Capture the cell that displays the provided text and extract its [X, Y] central coordinate. 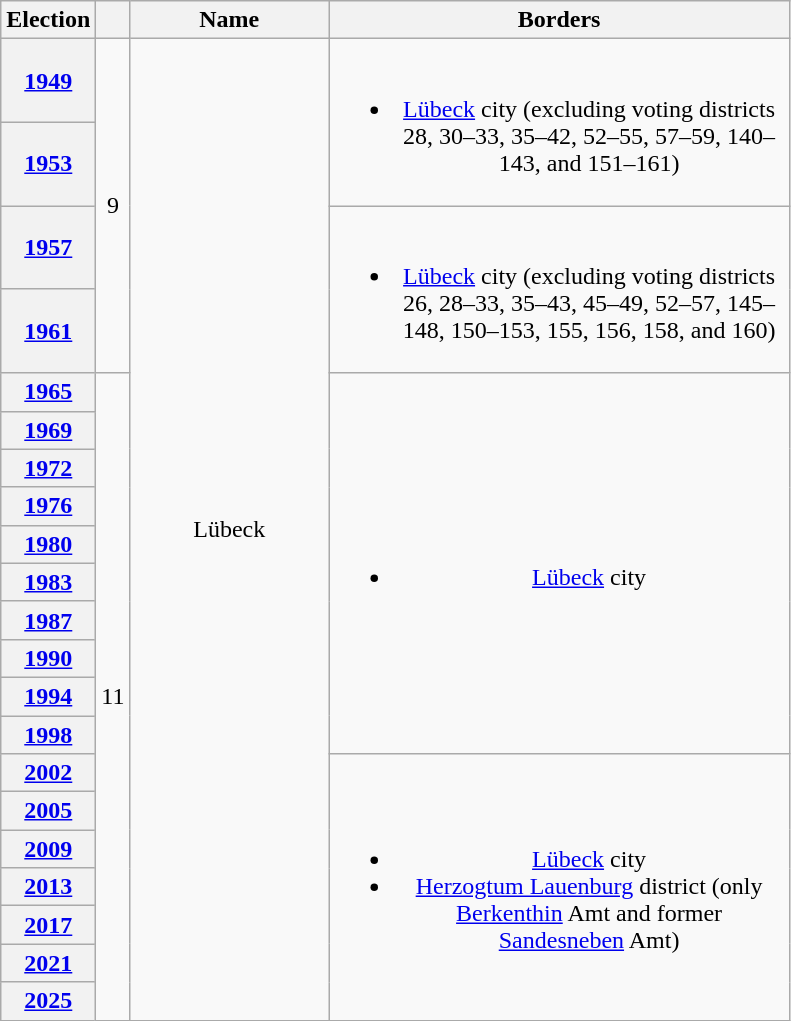
Lübeck city [560, 564]
1980 [48, 544]
1983 [48, 582]
Election [48, 20]
1987 [48, 620]
Name [230, 20]
1972 [48, 468]
2005 [48, 811]
1990 [48, 658]
1969 [48, 430]
1994 [48, 696]
2017 [48, 925]
1957 [48, 248]
2025 [48, 1001]
11 [113, 696]
1965 [48, 392]
2009 [48, 849]
1961 [48, 331]
2021 [48, 963]
1949 [48, 81]
Lübeck cityHerzogtum Lauenburg district (only Berkenthin Amt and former Sandesneben Amt) [560, 887]
1953 [48, 164]
1976 [48, 506]
1998 [48, 735]
2013 [48, 887]
9 [113, 206]
Lübeck city (excluding voting districts 26, 28–33, 35–43, 45–49, 52–57, 145–148, 150–153, 155, 156, 158, and 160) [560, 290]
Lübeck city (excluding voting districts 28, 30–33, 35–42, 52–55, 57–59, 140–143, and 151–161) [560, 122]
2002 [48, 773]
Borders [560, 20]
Lübeck [230, 530]
